Provide the [x, y] coordinate of the cell's center where the given text is located.  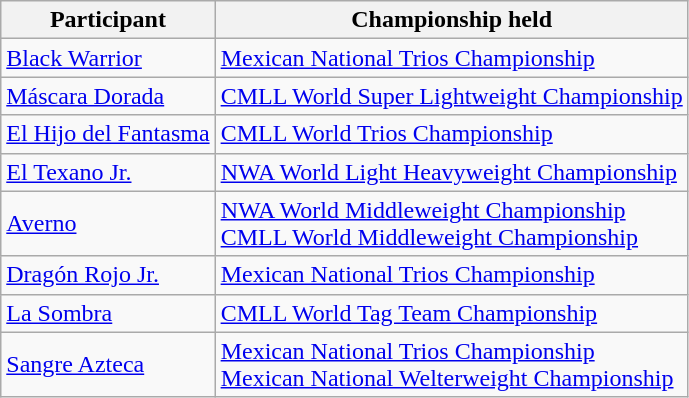
CMLL World Super Lightweight Championship [452, 96]
El Hijo del Fantasma [108, 134]
El Texano Jr. [108, 172]
Championship held [452, 20]
Dragón Rojo Jr. [108, 275]
Sangre Azteca [108, 364]
NWA World Light Heavyweight Championship [452, 172]
Máscara Dorada [108, 96]
CMLL World Trios Championship [452, 134]
Mexican National Trios ChampionshipMexican National Welterweight Championship [452, 364]
CMLL World Tag Team Championship [452, 313]
Participant [108, 20]
La Sombra [108, 313]
Black Warrior [108, 58]
NWA World Middleweight ChampionshipCMLL World Middleweight Championship [452, 224]
Averno [108, 224]
